Output the [X, Y] coordinate of the center of the cell containing the given text.  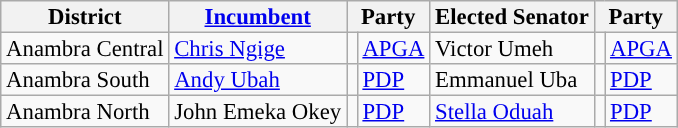
Emmanuel Uba [512, 80]
Anambra Central [85, 49]
Anambra North [85, 112]
Andy Ubah [258, 80]
Chris Ngige [258, 49]
Victor Umeh [512, 49]
Anambra South [85, 80]
John Emeka Okey [258, 112]
Stella Oduah [512, 112]
Elected Senator [512, 17]
District [85, 17]
Incumbent [258, 17]
